Pinpoint the cell where the given text exists, returning its (x, y) midpoint coordinate. 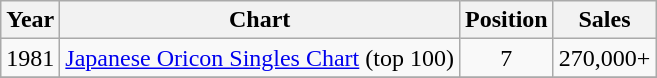
Position (506, 20)
270,000+ (604, 58)
7 (506, 58)
Japanese Oricon Singles Chart (top 100) (260, 58)
Year (30, 20)
1981 (30, 58)
Chart (260, 20)
Sales (604, 20)
